Detect which cell encompasses the target text, then output its [X, Y] center coordinate. 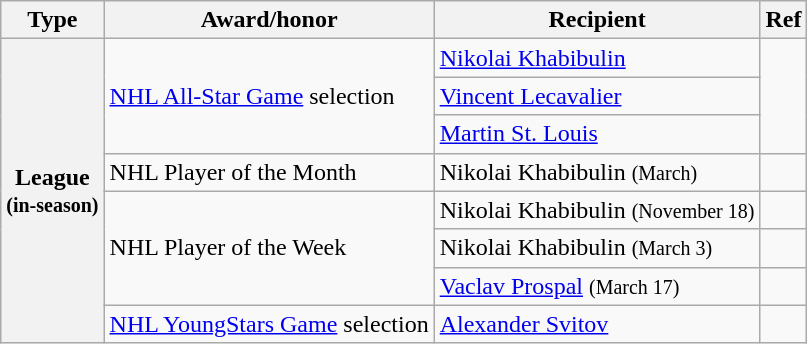
Nikolai Khabibulin (March) [597, 172]
Vincent Lecavalier [597, 96]
Alexander Svitov [597, 324]
League(in-season) [52, 191]
NHL YoungStars Game selection [269, 324]
Nikolai Khabibulin [597, 58]
Nikolai Khabibulin (March 3) [597, 248]
Martin St. Louis [597, 134]
NHL Player of the Week [269, 248]
NHL All-Star Game selection [269, 96]
Award/honor [269, 20]
Vaclav Prospal (March 17) [597, 286]
Type [52, 20]
Nikolai Khabibulin (November 18) [597, 210]
Recipient [597, 20]
NHL Player of the Month [269, 172]
Ref [784, 20]
